Return the (x, y) coordinate for the center point of the cell that contains the specified text.  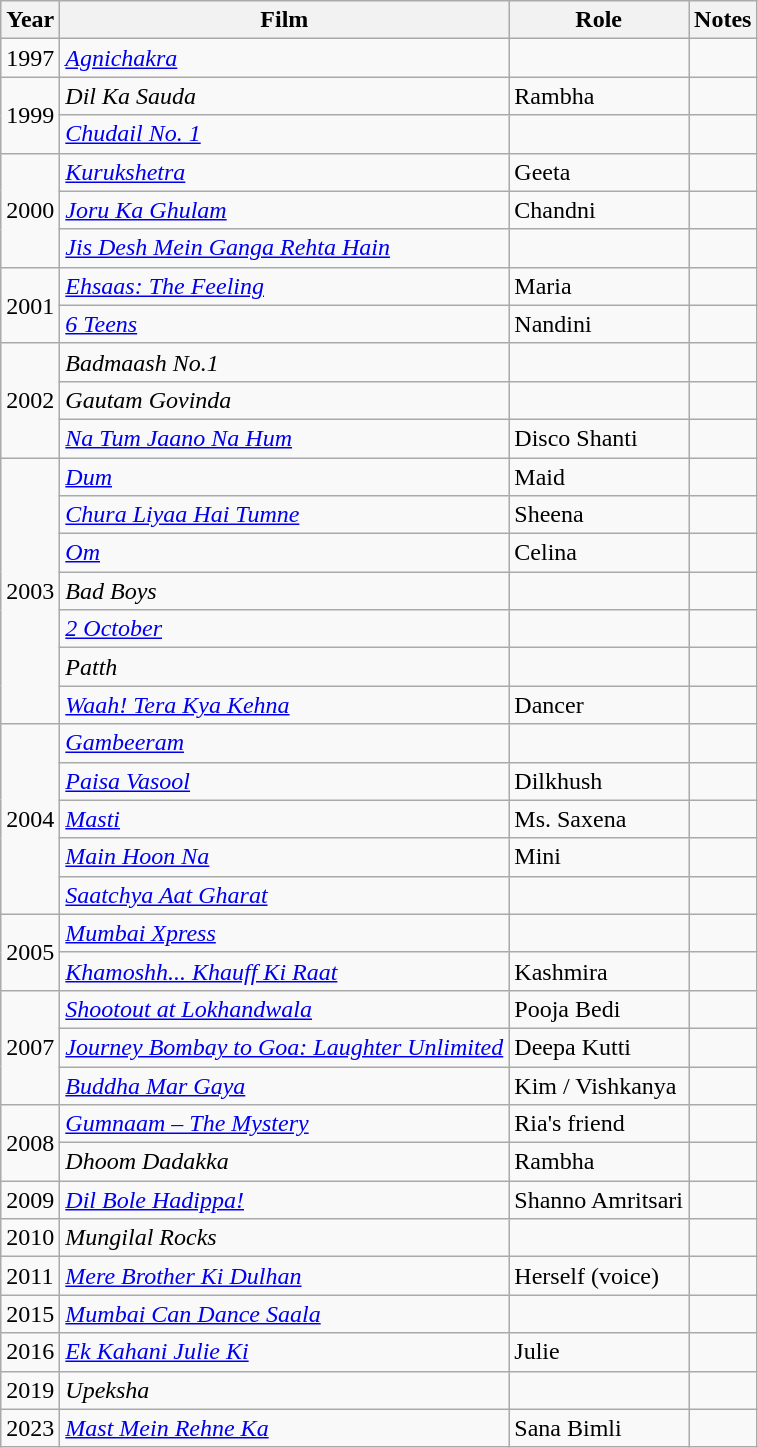
Chudail No. 1 (284, 134)
1999 (30, 115)
Gambeeram (284, 743)
2002 (30, 400)
Om (284, 553)
2004 (30, 819)
Shootout at Lokhandwala (284, 1009)
Upeksha (284, 1390)
Badmaash No.1 (284, 362)
Main Hoon Na (284, 857)
Disco Shanti (599, 438)
Patth (284, 667)
2007 (30, 1047)
Journey Bombay to Goa: Laughter Unlimited (284, 1047)
Mere Brother Ki Dulhan (284, 1276)
Ehsaas: The Feeling (284, 286)
Chandni (599, 210)
Masti (284, 819)
Ria's friend (599, 1124)
Joru Ka Ghulam (284, 210)
Na Tum Jaano Na Hum (284, 438)
Dancer (599, 705)
Dhoom Dadakka (284, 1162)
2008 (30, 1143)
Pooja Bedi (599, 1009)
Jis Desh Mein Ganga Rehta Hain (284, 248)
Waah! Tera Kya Kehna (284, 705)
Mumbai Xpress (284, 933)
Gautam Govinda (284, 400)
Kashmira (599, 971)
Chura Liyaa Hai Tumne (284, 515)
Notes (723, 20)
2023 (30, 1428)
Geeta (599, 172)
2015 (30, 1314)
2000 (30, 210)
1997 (30, 58)
Julie (599, 1352)
Role (599, 20)
Mini (599, 857)
Sheena (599, 515)
Bad Boys (284, 591)
2011 (30, 1276)
Ek Kahani Julie Ki (284, 1352)
Sana Bimli (599, 1428)
2005 (30, 952)
2003 (30, 591)
Film (284, 20)
Gumnaam – The Mystery (284, 1124)
Dilkhush (599, 781)
6 Teens (284, 324)
Agnichakra (284, 58)
2010 (30, 1238)
Kurukshetra (284, 172)
Celina (599, 553)
2009 (30, 1200)
Mumbai Can Dance Saala (284, 1314)
Ms. Saxena (599, 819)
Maid (599, 477)
Saatchya Aat Gharat (284, 895)
Khamoshh... Khauff Ki Raat (284, 971)
Shanno Amritsari (599, 1200)
Herself (voice) (599, 1276)
Dum (284, 477)
Kim / Vishkanya (599, 1085)
2 October (284, 629)
Nandini (599, 324)
Dil Bole Hadippa! (284, 1200)
Deepa Kutti (599, 1047)
2019 (30, 1390)
Year (30, 20)
2016 (30, 1352)
Paisa Vasool (284, 781)
Mungilal Rocks (284, 1238)
Dil Ka Sauda (284, 96)
Maria (599, 286)
Mast Mein Rehne Ka (284, 1428)
Buddha Mar Gaya (284, 1085)
2001 (30, 305)
